Search for the cell housing the specified text and yield its (X, Y) center coordinate. 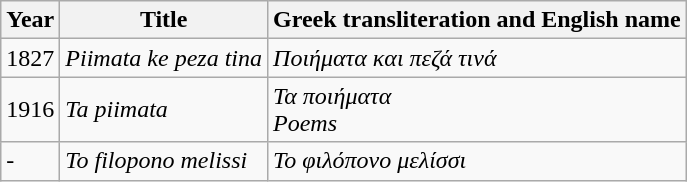
- (30, 161)
Τα ποιήματαPoems (478, 110)
1827 (30, 58)
Ta piimata (164, 110)
Greek transliteration and English name (478, 20)
Title (164, 20)
1916 (30, 110)
Ποιήματα και πεζά τινά (478, 58)
Year (30, 20)
To filopono melissi (164, 161)
Το φιλόπονο μελίσσι (478, 161)
Piimata ke peza tina (164, 58)
